Return the [x, y] coordinate for the center point of the cell that contains the specified text.  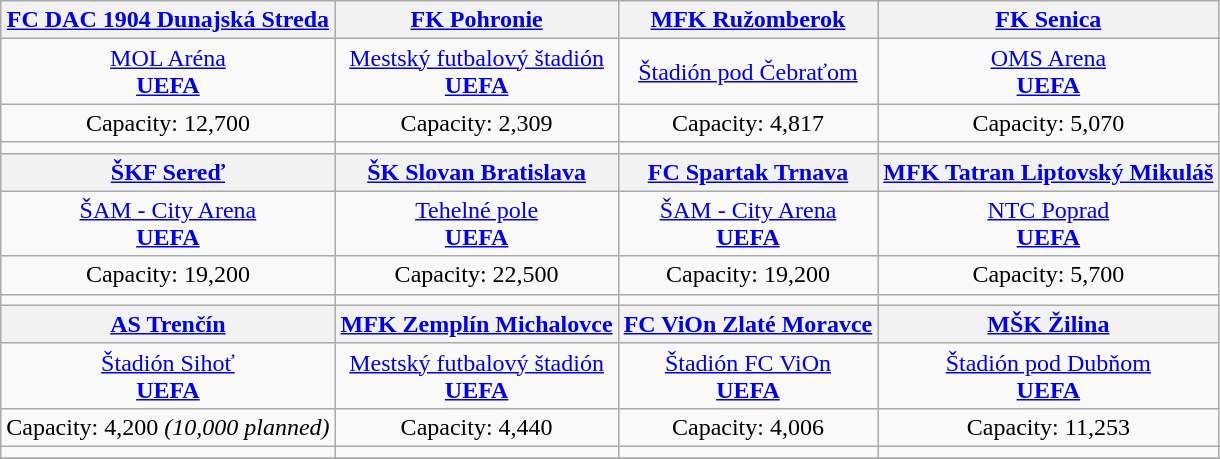
ŠK Slovan Bratislava [476, 172]
Tehelné pole UEFA [476, 224]
Capacity: 2,309 [476, 123]
OMS ArenaUEFA [1048, 72]
Štadión SihoťUEFA [168, 376]
MFK Ružomberok [748, 20]
FK Senica [1048, 20]
Capacity: 4,200 (10,000 planned) [168, 427]
MFK Zemplín Michalovce [476, 324]
Capacity: 5,700 [1048, 275]
Capacity: 5,070 [1048, 123]
Capacity: 22,500 [476, 275]
Capacity: 11,253 [1048, 427]
Capacity: 4,440 [476, 427]
Štadión pod DubňomUEFA [1048, 376]
FC Spartak Trnava [748, 172]
MŠK Žilina [1048, 324]
FC ViOn Zlaté Moravce [748, 324]
Capacity: 12,700 [168, 123]
Capacity: 4,006 [748, 427]
MOL Aréna UEFA [168, 72]
FK Pohronie [476, 20]
Štadión FC ViOn UEFA [748, 376]
MFK Tatran Liptovský Mikuláš [1048, 172]
ŠKF Sereď [168, 172]
FC DAC 1904 Dunajská Streda [168, 20]
Capacity: 4,817 [748, 123]
Štadión pod Čebraťom [748, 72]
NTC PopradUEFA [1048, 224]
AS Trenčín [168, 324]
